From the cell containing the given text, extract its center point as [X, Y] coordinate. 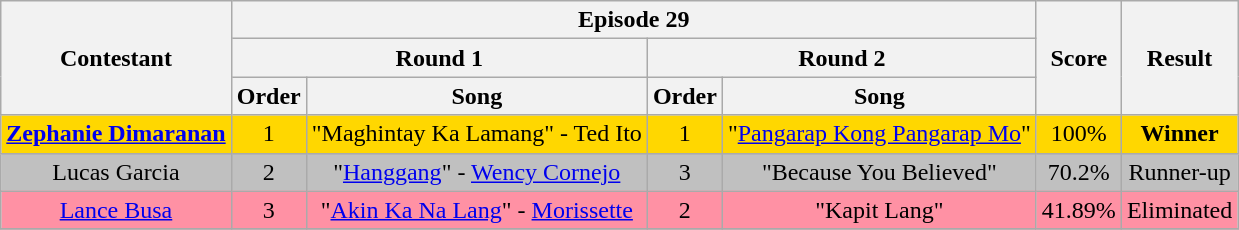
"Maghintay Ka Lamang" - Ted Ito [476, 134]
Result [1179, 58]
Runner-up [1179, 172]
"Kapit Lang" [879, 210]
Lucas Garcia [116, 172]
"Hanggang" - Wency Cornejo [476, 172]
Zephanie Dimaranan [116, 134]
Episode 29 [634, 20]
"Akin Ka Na Lang" - Morissette [476, 210]
Score [1078, 58]
Eliminated [1179, 210]
100% [1078, 134]
Contestant [116, 58]
Round 1 [439, 58]
70.2% [1078, 172]
Round 2 [842, 58]
Lance Busa [116, 210]
Winner [1179, 134]
"Because You Believed" [879, 172]
41.89% [1078, 210]
"Pangarap Kong Pangarap Mo" [879, 134]
